Detect which cell encompasses the target text, then output its [x, y] center coordinate. 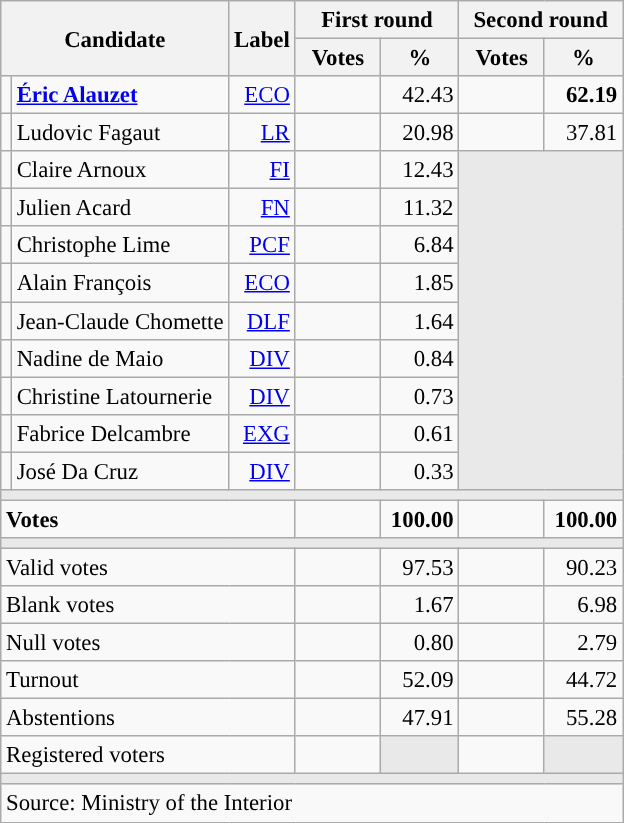
Abstentions [148, 718]
0.80 [420, 643]
6.84 [420, 245]
Source: Ministry of the Interior [312, 804]
62.19 [583, 95]
Alain François [120, 283]
0.33 [420, 471]
Nadine de Maio [120, 358]
DLF [262, 321]
Blank votes [148, 605]
EXG [262, 433]
Fabrice Delcambre [120, 433]
0.84 [420, 358]
Valid votes [148, 567]
Registered voters [148, 755]
37.81 [583, 133]
47.91 [420, 718]
Ludovic Fagaut [120, 133]
44.72 [583, 680]
Julien Acard [120, 208]
6.98 [583, 605]
90.23 [583, 567]
LR [262, 133]
42.43 [420, 95]
Candidate [115, 38]
First round [377, 20]
20.98 [420, 133]
FN [262, 208]
Turnout [148, 680]
PCF [262, 245]
Christine Latournerie [120, 396]
0.73 [420, 396]
11.32 [420, 208]
1.67 [420, 605]
0.61 [420, 433]
2.79 [583, 643]
Null votes [148, 643]
Second round [541, 20]
52.09 [420, 680]
55.28 [583, 718]
Éric Alauzet [120, 95]
1.85 [420, 283]
FI [262, 170]
Christophe Lime [120, 245]
Label [262, 38]
Jean-Claude Chomette [120, 321]
José Da Cruz [120, 471]
97.53 [420, 567]
12.43 [420, 170]
1.64 [420, 321]
Claire Arnoux [120, 170]
